Provide the (X, Y) coordinate of the cell's center where the given text is located.  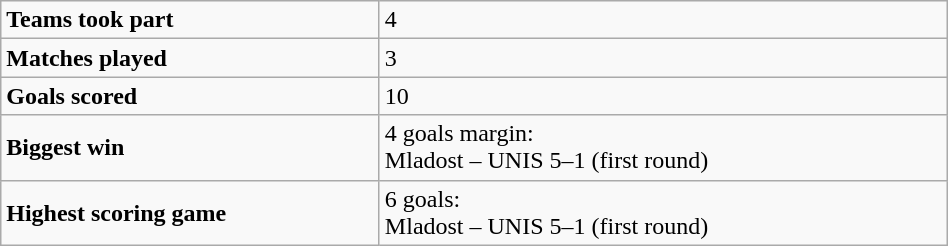
Highest scoring game (190, 212)
Matches played (190, 58)
3 (663, 58)
10 (663, 96)
Teams took part (190, 20)
4 goals margin:Mladost – UNIS 5–1 (first round) (663, 148)
4 (663, 20)
6 goals:Mladost – UNIS 5–1 (first round) (663, 212)
Goals scored (190, 96)
Biggest win (190, 148)
